Capture the cell that displays the provided text and extract its (x, y) central coordinate. 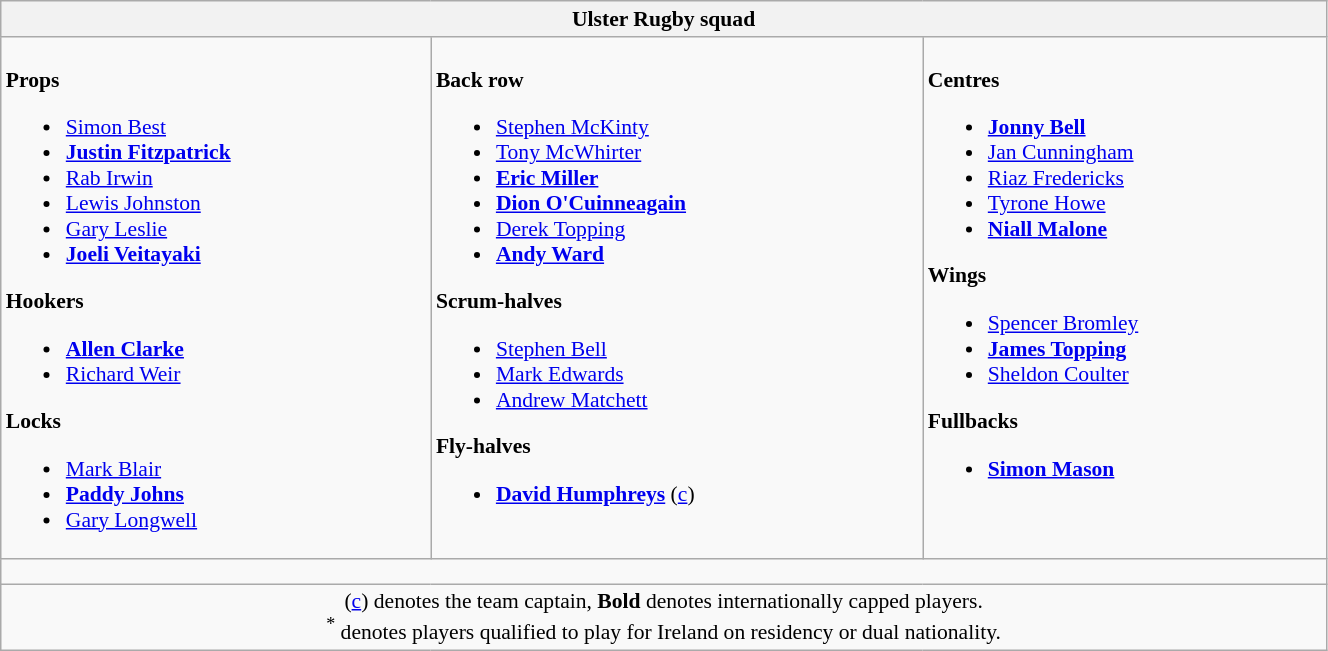
Centres Jonny Bell Jan Cunningham Riaz Fredericks Tyrone Howe Niall MaloneWings Spencer Bromley James Topping Sheldon CoulterFullbacks Simon Mason (1125, 298)
Ulster Rugby squad (664, 19)
